Capture the cell that displays the provided text and extract its (x, y) central coordinate. 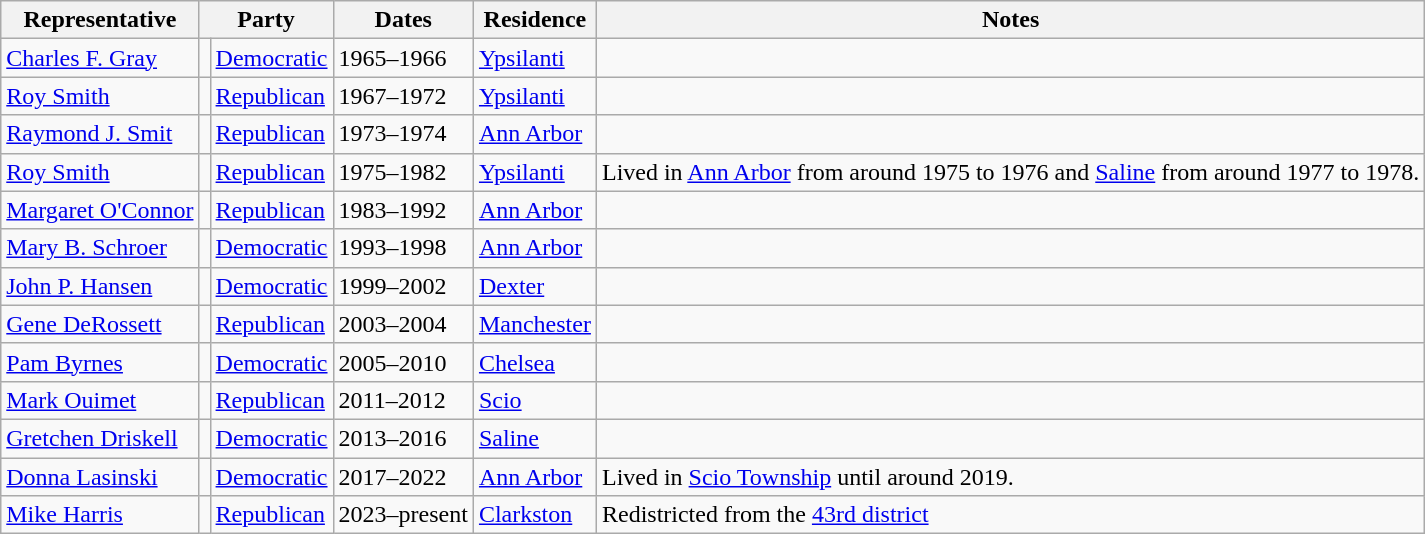
John P. Hansen (100, 286)
Dexter (534, 286)
Clarkston (534, 515)
Manchester (534, 324)
Representative (100, 20)
2013–2016 (403, 438)
Mark Ouimet (100, 400)
Charles F. Gray (100, 58)
1975–1982 (403, 172)
2003–2004 (403, 324)
1967–1972 (403, 96)
Lived in Scio Township until around 2019. (1010, 477)
Notes (1010, 20)
Lived in Ann Arbor from around 1975 to 1976 and Saline from around 1977 to 1978. (1010, 172)
1983–1992 (403, 210)
Mary B. Schroer (100, 248)
1965–1966 (403, 58)
Mike Harris (100, 515)
Scio (534, 400)
Party (266, 20)
2023–present (403, 515)
Dates (403, 20)
Margaret O'Connor (100, 210)
Pam Byrnes (100, 362)
Raymond J. Smit (100, 134)
Gretchen Driskell (100, 438)
1993–1998 (403, 248)
Residence (534, 20)
1999–2002 (403, 286)
2011–2012 (403, 400)
2017–2022 (403, 477)
Redistricted from the 43rd district (1010, 515)
Donna Lasinski (100, 477)
2005–2010 (403, 362)
1973–1974 (403, 134)
Saline (534, 438)
Gene DeRossett (100, 324)
Chelsea (534, 362)
